Pinpoint the cell where the given text exists, returning its (x, y) midpoint coordinate. 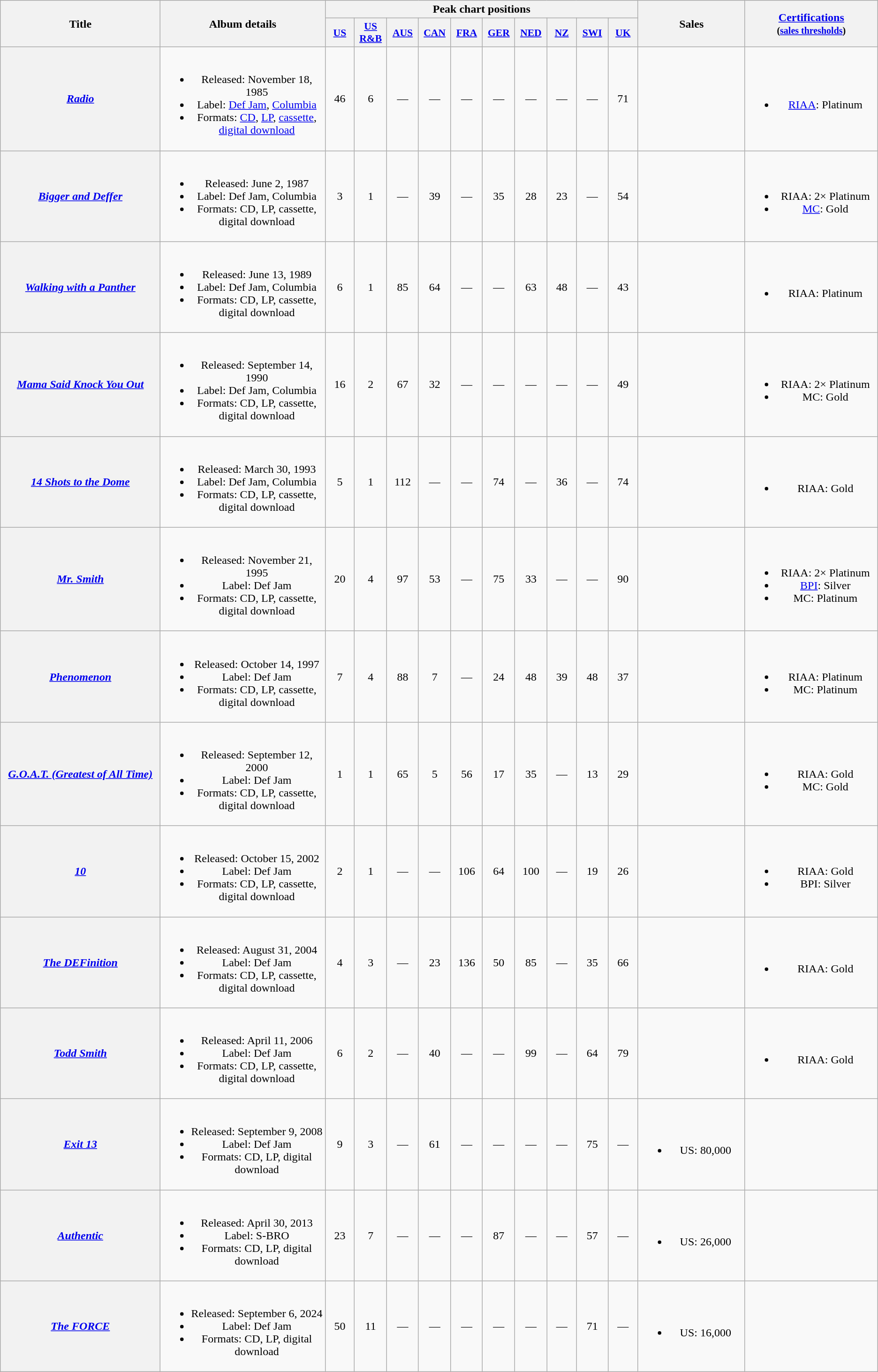
112 (403, 482)
US: 26,000 (691, 1236)
29 (623, 774)
43 (623, 287)
AUS (403, 33)
10 (81, 871)
Sales (691, 23)
US: 16,000 (691, 1327)
Released: November 18, 1985Label: Def Jam, ColumbiaFormats: CD, LP, cassette, digital download (243, 99)
106 (467, 871)
The DEFinition (81, 962)
Released: September 6, 2024Label: Def JamFormats: CD, LP, digital download (243, 1327)
Phenomenon (81, 676)
NED (531, 33)
Released: June 13, 1989Label: Def Jam, ColumbiaFormats: CD, LP, cassette, digital download (243, 287)
14 Shots to the Dome (81, 482)
G.O.A.T. (Greatest of All Time) (81, 774)
16 (340, 385)
90 (623, 579)
Bigger and Deffer (81, 196)
100 (531, 871)
20 (340, 579)
33 (531, 579)
US (340, 33)
24 (499, 676)
USR&B (371, 33)
19 (592, 871)
FRA (467, 33)
RIAA: GoldMC: Gold (811, 774)
Released: September 9, 2008Label: Def JamFormats: CD, LP, digital download (243, 1145)
Released: April 30, 2013Label: S-BROFormats: CD, LP, digital download (243, 1236)
Released: October 14, 1997Label: Def JamFormats: CD, LP, cassette, digital download (243, 676)
Certifications(sales thresholds) (811, 23)
The FORCE (81, 1327)
RIAA: PlatinumMC: Platinum (811, 676)
RIAA: GoldBPI: Silver (811, 871)
53 (434, 579)
Authentic (81, 1236)
Title (81, 23)
88 (403, 676)
Walking with a Panther (81, 287)
SWI (592, 33)
Todd Smith (81, 1054)
87 (499, 1236)
65 (403, 774)
Mr. Smith (81, 579)
GER (499, 33)
Released: March 30, 1993Label: Def Jam, ColumbiaFormats: CD, LP, cassette, digital download (243, 482)
Released: June 2, 1987Label: Def Jam, ColumbiaFormats: CD, LP, cassette, digital download (243, 196)
9 (340, 1145)
17 (499, 774)
RIAA: 2× PlatinumBPI: SilverMC: Platinum (811, 579)
28 (531, 196)
79 (623, 1054)
67 (403, 385)
36 (562, 482)
11 (371, 1327)
99 (531, 1054)
Mama Said Knock You Out (81, 385)
Radio (81, 99)
US: 80,000 (691, 1145)
136 (467, 962)
26 (623, 871)
40 (434, 1054)
61 (434, 1145)
NZ (562, 33)
Released: April 11, 2006Label: Def JamFormats: CD, LP, cassette, digital download (243, 1054)
Peak chart positions (481, 9)
56 (467, 774)
13 (592, 774)
CAN (434, 33)
66 (623, 962)
49 (623, 385)
Released: September 12, 2000Label: Def JamFormats: CD, LP, cassette, digital download (243, 774)
Exit 13 (81, 1145)
37 (623, 676)
46 (340, 99)
Album details (243, 23)
57 (592, 1236)
Released: August 31, 2004Label: Def JamFormats: CD, LP, cassette, digital download (243, 962)
97 (403, 579)
Released: September 14, 1990Label: Def Jam, ColumbiaFormats: CD, LP, cassette, digital download (243, 385)
Released: November 21, 1995Label: Def JamFormats: CD, LP, cassette, digital download (243, 579)
63 (531, 287)
54 (623, 196)
Released: October 15, 2002Label: Def JamFormats: CD, LP, cassette, digital download (243, 871)
32 (434, 385)
UK (623, 33)
